Identify which cell holds the provided text, then report its [X, Y] central coordinate. 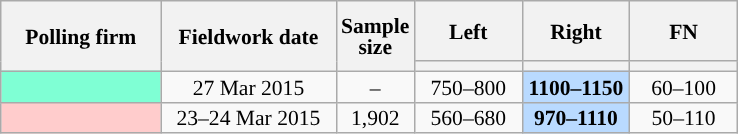
60–100 [684, 86]
Polling firm [81, 36]
Fieldwork date [248, 36]
23–24 Mar 2015 [248, 118]
Samplesize [375, 36]
1100–1150 [576, 86]
750–800 [468, 86]
50–110 [684, 118]
Left [468, 31]
– [375, 86]
Right [576, 31]
1,902 [375, 118]
970–1110 [576, 118]
560–680 [468, 118]
27 Mar 2015 [248, 86]
FN [684, 31]
